Locate the cell with the specified text and output its (X, Y) center coordinate. 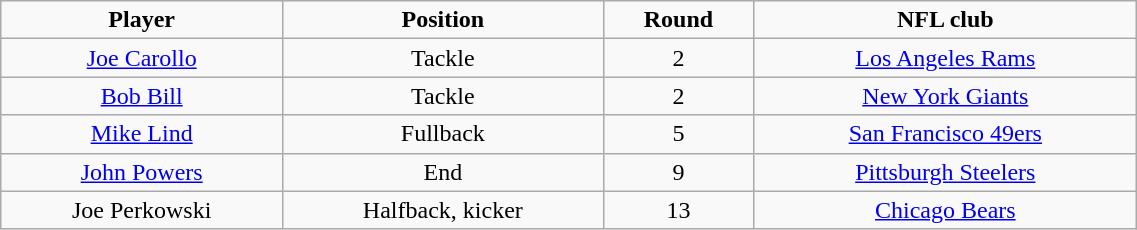
San Francisco 49ers (946, 134)
Round (678, 20)
5 (678, 134)
Los Angeles Rams (946, 58)
Mike Lind (142, 134)
John Powers (142, 172)
End (443, 172)
Player (142, 20)
13 (678, 210)
Joe Perkowski (142, 210)
Joe Carollo (142, 58)
Fullback (443, 134)
NFL club (946, 20)
Position (443, 20)
Bob Bill (142, 96)
Halfback, kicker (443, 210)
Chicago Bears (946, 210)
New York Giants (946, 96)
Pittsburgh Steelers (946, 172)
9 (678, 172)
